Locate the cell with the specified text and output its [x, y] center coordinate. 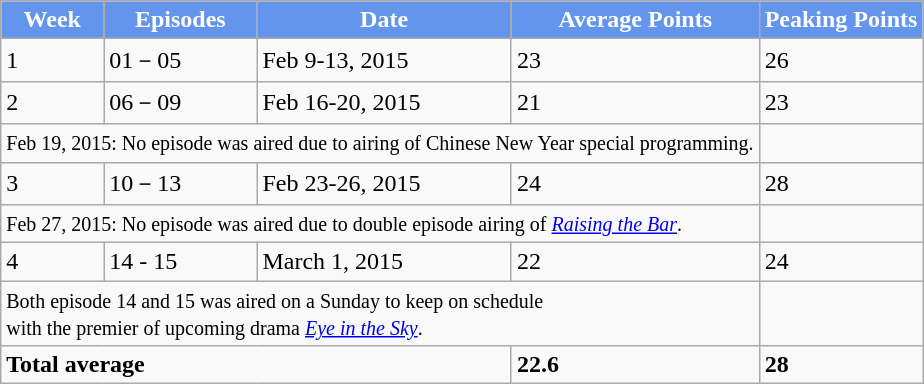
2 [52, 102]
26 [841, 60]
Date [384, 20]
Feb 9-13, 2015 [384, 60]
10－13 [180, 184]
Average Points [635, 20]
Feb 23-26, 2015 [384, 184]
06－09 [180, 102]
Feb 16-20, 2015 [384, 102]
21 [635, 102]
14 - 15 [180, 262]
1 [52, 60]
Week [52, 20]
22.6 [635, 365]
4 [52, 262]
Total average [256, 365]
01－05 [180, 60]
March 1, 2015 [384, 262]
22 [635, 262]
3 [52, 184]
Feb 27, 2015: No episode was aired due to double episode airing of Raising the Bar. [380, 224]
Peaking Points [841, 20]
Both episode 14 and 15 was aired on a Sunday to keep on schedulewith the premier of upcoming drama Eye in the Sky. [380, 314]
Feb 19, 2015: No episode was aired due to airing of Chinese New Year special programming. [380, 143]
Episodes [180, 20]
